Return [X, Y] of the center of cell containing provided text 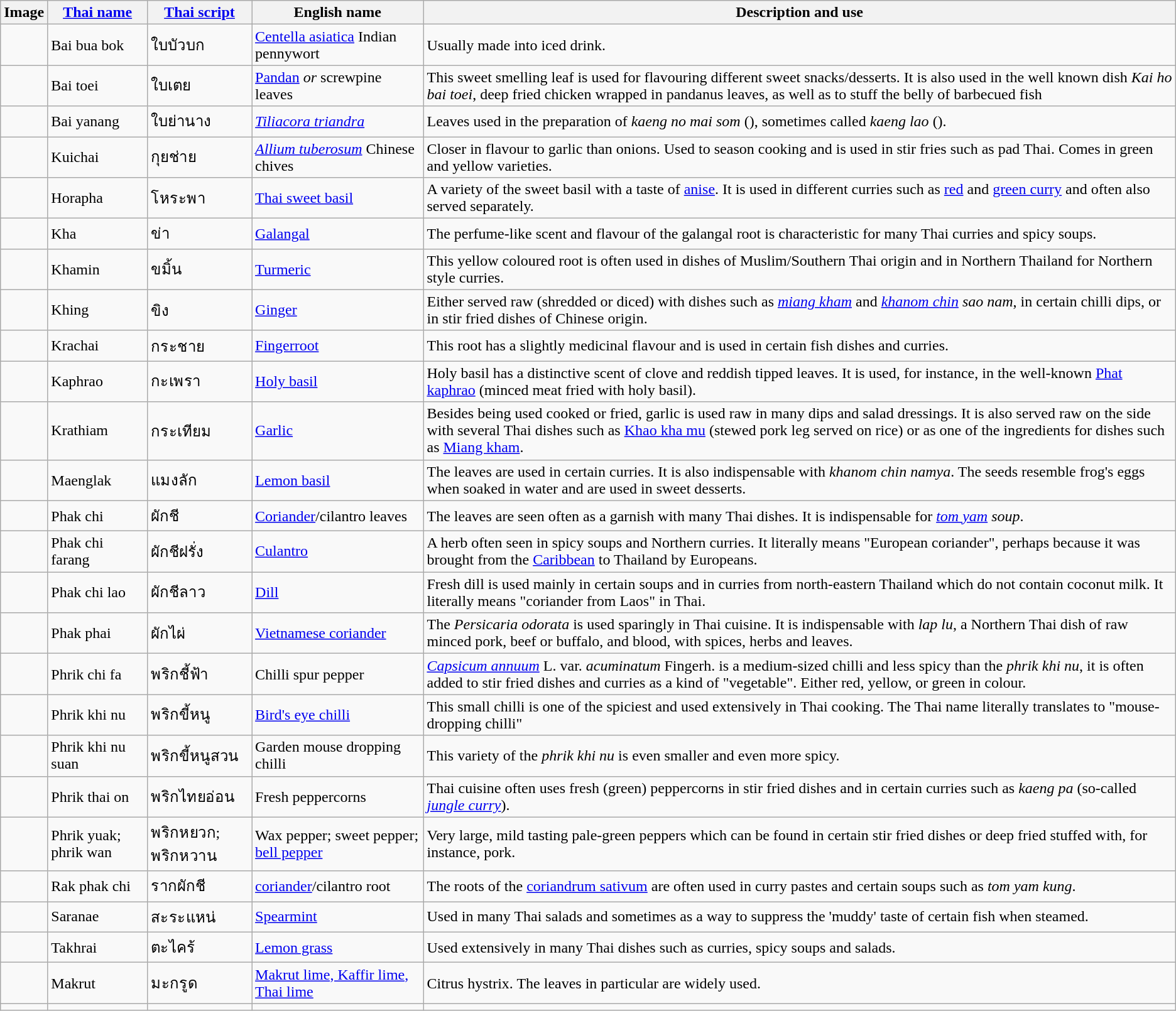
Dill [338, 593]
ใบเตย [199, 85]
Garden mouse dropping chilli [338, 756]
พริกขี้หนู [199, 715]
Kuichai [98, 157]
Makrut [98, 983]
กระเทียม [199, 431]
Chilli spur pepper [338, 674]
Used in many Thai salads and sometimes as a way to suppress the 'muddy' taste of certain fish when steamed. [799, 917]
ผักชีฝรั่ง [199, 551]
Spearmint [338, 917]
Turmeric [338, 269]
Horapha [98, 198]
Bird's eye chilli [338, 715]
Wax pepper; sweet pepper; bell pepper [338, 844]
กุยช่าย [199, 157]
ขิง [199, 310]
English name [338, 13]
Lemon grass [338, 947]
Phak chi lao [98, 593]
Garlic [338, 431]
Bai yanang [98, 122]
พริกขี้หนูสวน [199, 756]
พริกชี้ฟ้า [199, 674]
Saranae [98, 917]
Fresh peppercorns [338, 796]
Holy basil [338, 382]
Phak phai [98, 633]
Thai sweet basil [338, 198]
สะระแหน่ [199, 917]
Phrik khi nu suan [98, 756]
Kha [98, 234]
รากผักชี [199, 887]
Bai toei [98, 85]
Phak chi farang [98, 551]
Phrik yuak; phrik wan [98, 844]
Ginger [338, 310]
coriander/cilantro root [338, 887]
Very large, mild tasting pale-green peppers which can be found in certain stir fried dishes or deep fried stuffed with, for instance, pork. [799, 844]
This small chilli is one of the spiciest and used extensively in Thai cooking. The Thai name literally translates to "mouse-dropping chilli" [799, 715]
Lemon basil [338, 480]
Centella asiatica Indian pennywort [338, 45]
Galangal [338, 234]
กระชาย [199, 345]
Tiliacora triandra [338, 122]
Makrut lime, Kaffir lime, Thai lime [338, 983]
Citrus hystrix. The leaves in particular are widely used. [799, 983]
Thai script [199, 13]
This root has a slightly medicinal flavour and is used in certain fish dishes and curries. [799, 345]
แมงลัก [199, 480]
Khing [98, 310]
Thai cuisine often uses fresh (green) peppercorns in stir fried dishes and in certain curries such as kaeng pa (so-called jungle curry). [799, 796]
Kaphrao [98, 382]
ผักไผ่ [199, 633]
Phrik thai on [98, 796]
ตะไคร้ [199, 947]
กะเพรา [199, 382]
โหระพา [199, 198]
Vietnamese coriander [338, 633]
ขมิ้น [199, 269]
Image [24, 13]
ข่า [199, 234]
Pandan or screwpine leaves [338, 85]
Thai name [98, 13]
Allium tuberosum Chinese chives [338, 157]
This variety of the phrik khi nu is even smaller and even more spicy. [799, 756]
พริกหยวก; พริกหวาน [199, 844]
Takhrai [98, 947]
A variety of the sweet basil with a taste of anise. It is used in different curries such as red and green curry and often also served separately. [799, 198]
มะกรูด [199, 983]
ผักชี [199, 516]
Used extensively in many Thai dishes such as curries, spicy soups and salads. [799, 947]
ใบบัวบก [199, 45]
Usually made into iced drink. [799, 45]
Phrik chi fa [98, 674]
พริกไทยอ่อน [199, 796]
ใบย่านาง [199, 122]
Khamin [98, 269]
Bai bua bok [98, 45]
Fingerroot [338, 345]
Krachai [98, 345]
Krathiam [98, 431]
Maenglak [98, 480]
This yellow coloured root is often used in dishes of Muslim/Southern Thai origin and in Northern Thailand for Northern style curries. [799, 269]
Leaves used in the preparation of kaeng no mai som (), sometimes called kaeng lao (). [799, 122]
The roots of the coriandrum sativum are often used in curry pastes and certain soups such as tom yam kung. [799, 887]
Phrik khi nu [98, 715]
The leaves are seen often as a garnish with many Thai dishes. It is indispensable for tom yam soup. [799, 516]
Rak phak chi [98, 887]
Coriander/cilantro leaves [338, 516]
Phak chi [98, 516]
Culantro [338, 551]
The perfume-like scent and flavour of the galangal root is characteristic for many Thai curries and spicy soups. [799, 234]
ผักชีลาว [199, 593]
Description and use [799, 13]
Closer in flavour to garlic than onions. Used to season cooking and is used in stir fries such as pad Thai. Comes in green and yellow varieties. [799, 157]
